Provide the [X, Y] coordinate of the cell's center where the given text is located.  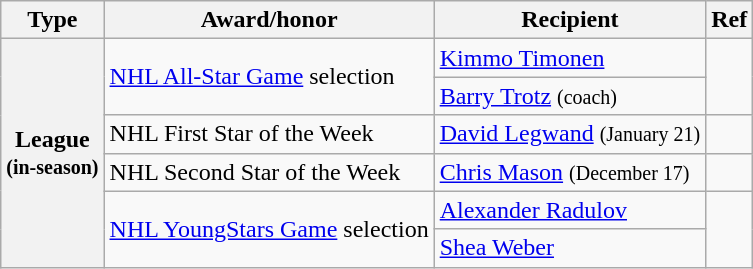
NHL Second Star of the Week [269, 172]
Ref [730, 20]
Recipient [570, 20]
NHL All-Star Game selection [269, 77]
Barry Trotz (coach) [570, 96]
Shea Weber [570, 248]
League(in-season) [52, 153]
Alexander Radulov [570, 210]
Kimmo Timonen [570, 58]
Chris Mason (December 17) [570, 172]
NHL YoungStars Game selection [269, 229]
David Legwand (January 21) [570, 134]
NHL First Star of the Week [269, 134]
Award/honor [269, 20]
Type [52, 20]
